For the text-containing cell, return its midpoint in (X, Y) coordinate format. 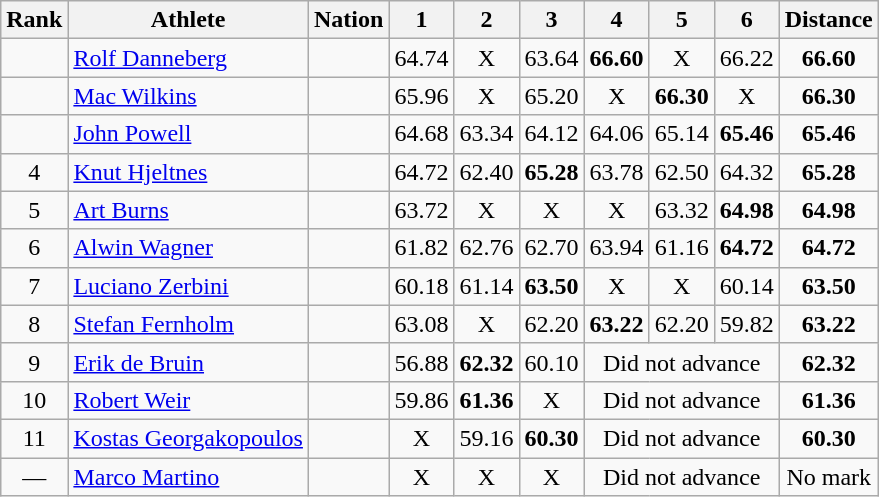
Robert Weir (188, 400)
59.82 (746, 324)
65.96 (422, 96)
8 (34, 324)
64.68 (422, 134)
2 (486, 20)
62.76 (486, 248)
Nation (348, 20)
7 (34, 286)
63.34 (486, 134)
Athlete (188, 20)
Alwin Wagner (188, 248)
10 (34, 400)
1 (422, 20)
62.50 (682, 172)
61.82 (422, 248)
Distance (828, 20)
60.10 (552, 362)
No mark (828, 477)
63.32 (682, 210)
Rank (34, 20)
Erik de Bruin (188, 362)
60.18 (422, 286)
63.78 (616, 172)
63.64 (552, 58)
Kostas Georgakopoulos (188, 438)
63.94 (616, 248)
63.08 (422, 324)
64.32 (746, 172)
Stefan Fernholm (188, 324)
59.16 (486, 438)
59.86 (422, 400)
Knut Hjeltnes (188, 172)
64.12 (552, 134)
62.40 (486, 172)
61.14 (486, 286)
Marco Martino (188, 477)
John Powell (188, 134)
64.74 (422, 58)
64.06 (616, 134)
66.22 (746, 58)
61.16 (682, 248)
Luciano Zerbini (188, 286)
56.88 (422, 362)
Mac Wilkins (188, 96)
62.70 (552, 248)
— (34, 477)
Art Burns (188, 210)
63.72 (422, 210)
3 (552, 20)
65.20 (552, 96)
11 (34, 438)
65.14 (682, 134)
9 (34, 362)
60.14 (746, 286)
Rolf Danneberg (188, 58)
